Locate the cell with the specified text and output its (x, y) center coordinate. 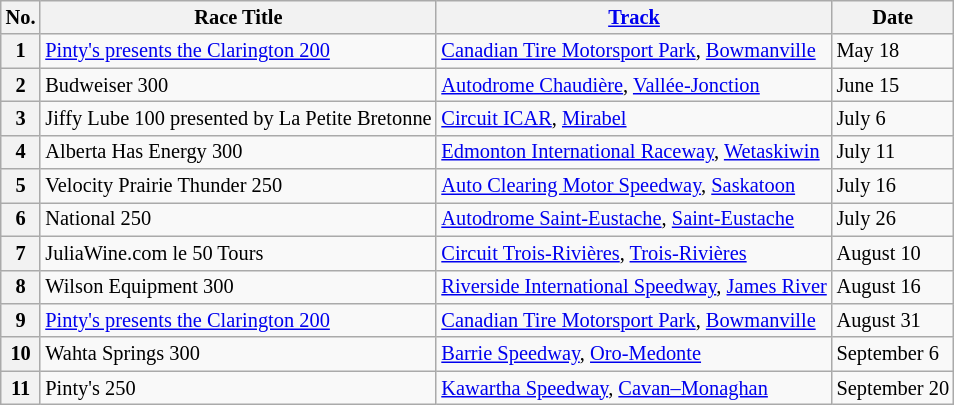
Barrie Speedway, Oro-Medonte (634, 354)
Race Title (238, 17)
Riverside International Speedway, James River (634, 287)
11 (21, 388)
Velocity Prairie Thunder 250 (238, 186)
8 (21, 287)
June 15 (893, 85)
Edmonton International Raceway, Wetaskiwin (634, 152)
Track (634, 17)
Circuit ICAR, Mirabel (634, 118)
2 (21, 85)
9 (21, 320)
No. (21, 17)
5 (21, 186)
Kawartha Speedway, Cavan–Monaghan (634, 388)
Autodrome Chaudière, Vallée-Jonction (634, 85)
Auto Clearing Motor Speedway, Saskatoon (634, 186)
Pinty's 250 (238, 388)
4 (21, 152)
July 11 (893, 152)
September 20 (893, 388)
Circuit Trois-Rivières, Trois-Rivières (634, 253)
July 26 (893, 219)
July 16 (893, 186)
August 16 (893, 287)
September 6 (893, 354)
August 31 (893, 320)
Alberta Has Energy 300 (238, 152)
Budweiser 300 (238, 85)
Wilson Equipment 300 (238, 287)
August 10 (893, 253)
Autodrome Saint-Eustache, Saint-Eustache (634, 219)
July 6 (893, 118)
6 (21, 219)
National 250 (238, 219)
May 18 (893, 51)
JuliaWine.com le 50 Tours (238, 253)
Date (893, 17)
7 (21, 253)
3 (21, 118)
10 (21, 354)
1 (21, 51)
Wahta Springs 300 (238, 354)
Jiffy Lube 100 presented by La Petite Bretonne (238, 118)
